Locate the cell with the specified text and output its (x, y) center coordinate. 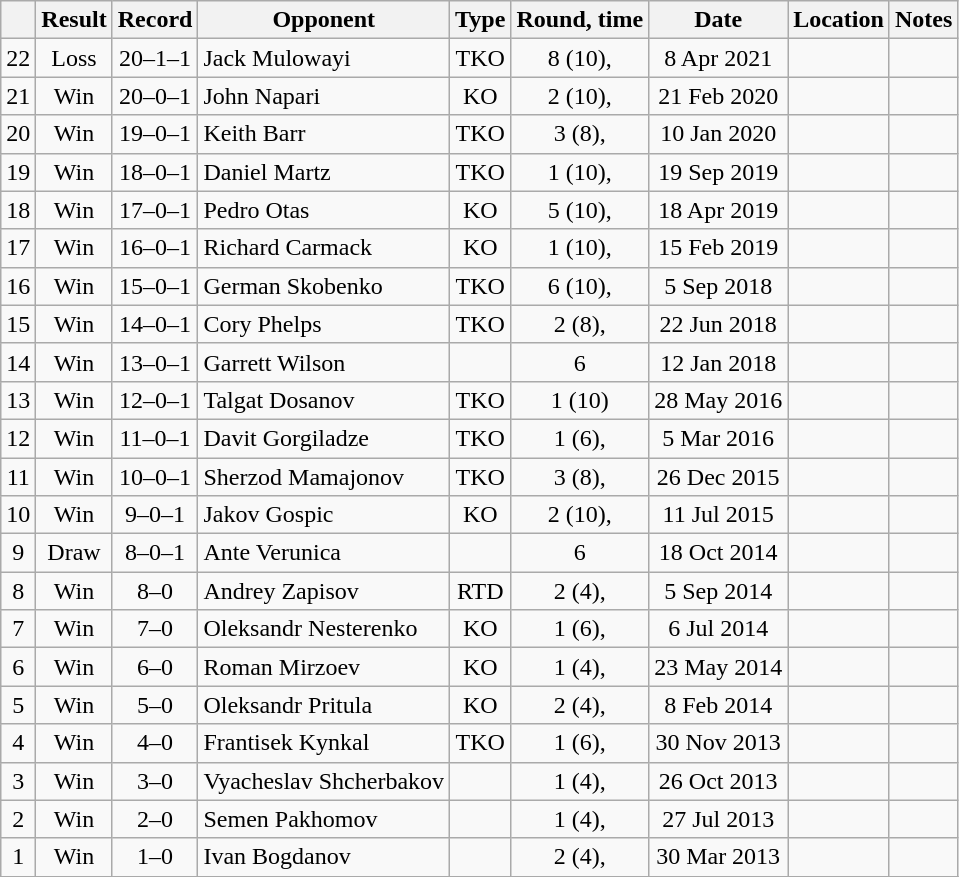
12 (18, 438)
Daniel Martz (324, 172)
11–0–1 (155, 438)
18 Apr 2019 (718, 210)
27 Jul 2013 (718, 819)
John Napari (324, 96)
21 (18, 96)
4 (18, 743)
Notes (923, 20)
Ante Verunica (324, 553)
3–0 (155, 781)
Semen Pakhomov (324, 819)
Cory Phelps (324, 324)
21 Feb 2020 (718, 96)
22 Jun 2018 (718, 324)
5 (10), (580, 210)
Frantisek Kynkal (324, 743)
9 (18, 553)
11 Jul 2015 (718, 515)
Oleksandr Pritula (324, 705)
1 (10) (580, 400)
Keith Barr (324, 134)
19 Sep 2019 (718, 172)
Oleksandr Nesterenko (324, 629)
2 (18, 819)
28 May 2016 (718, 400)
Andrey Zapisov (324, 591)
11 (18, 477)
19–0–1 (155, 134)
15 (18, 324)
2 (8), (580, 324)
17–0–1 (155, 210)
Vyacheslav Shcherbakov (324, 781)
Opponent (324, 20)
16–0–1 (155, 248)
Loss (74, 58)
5 Sep 2014 (718, 591)
19 (18, 172)
3 (18, 781)
Garrett Wilson (324, 362)
1 (18, 857)
18 Oct 2014 (718, 553)
15 Feb 2019 (718, 248)
Jakov Gospic (324, 515)
10 Jan 2020 (718, 134)
14–0–1 (155, 324)
Round, time (580, 20)
7 (18, 629)
12 Jan 2018 (718, 362)
10–0–1 (155, 477)
4–0 (155, 743)
30 Mar 2013 (718, 857)
Record (155, 20)
Pedro Otas (324, 210)
26 Dec 2015 (718, 477)
Davit Gorgiladze (324, 438)
2–0 (155, 819)
German Skobenko (324, 286)
8 (18, 591)
Draw (74, 553)
8–0 (155, 591)
6 (10), (580, 286)
9–0–1 (155, 515)
8–0–1 (155, 553)
16 (18, 286)
20 (18, 134)
20–0–1 (155, 96)
Ivan Bogdanov (324, 857)
22 (18, 58)
Result (74, 20)
23 May 2014 (718, 667)
30 Nov 2013 (718, 743)
12–0–1 (155, 400)
Jack Mulowayi (324, 58)
14 (18, 362)
20–1–1 (155, 58)
17 (18, 248)
5 Sep 2018 (718, 286)
Roman Mirzoev (324, 667)
13–0–1 (155, 362)
18 (18, 210)
5 (18, 705)
Location (839, 20)
10 (18, 515)
Type (480, 20)
8 Feb 2014 (718, 705)
7–0 (155, 629)
Sherzod Mamajonov (324, 477)
6–0 (155, 667)
5 Mar 2016 (718, 438)
26 Oct 2013 (718, 781)
15–0–1 (155, 286)
1–0 (155, 857)
RTD (480, 591)
8 (10), (580, 58)
18–0–1 (155, 172)
Talgat Dosanov (324, 400)
6 Jul 2014 (718, 629)
Date (718, 20)
13 (18, 400)
Richard Carmack (324, 248)
5–0 (155, 705)
8 Apr 2021 (718, 58)
